Extract the (x, y) coordinate from the center of the cell holding the provided text.  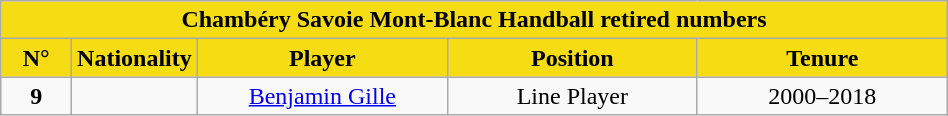
Nationality (135, 58)
9 (36, 96)
N° (36, 58)
2000–2018 (822, 96)
Line Player (572, 96)
Benjamin Gille (322, 96)
Position (572, 58)
Chambéry Savoie Mont-Blanc Handball retired numbers (474, 20)
Player (322, 58)
Tenure (822, 58)
